Find where the given text appears and provide that cell's center as (x, y) coordinate. 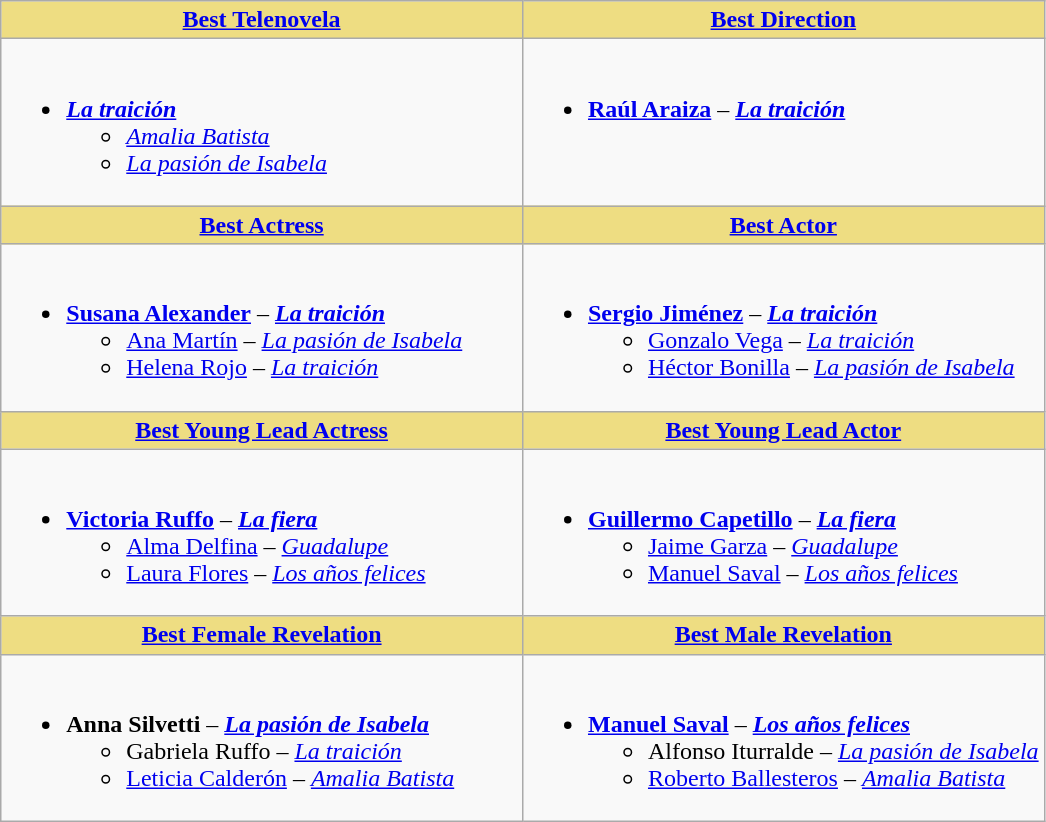
Best Direction (783, 20)
Best Actress (262, 225)
Raúl Araiza – La traición (783, 122)
Best Young Lead Actress (262, 430)
Manuel Saval – Los años felicesAlfonso Iturralde – La pasión de IsabelaRoberto Ballesteros – Amalia Batista (783, 738)
Best Actor (783, 225)
La traiciónAmalia BatistaLa pasión de Isabela (262, 122)
Guillermo Capetillo – La fieraJaime Garza – GuadalupeManuel Saval – Los años felices (783, 532)
Best Young Lead Actor (783, 430)
Best Female Revelation (262, 635)
Susana Alexander – La traiciónAna Martín – La pasión de IsabelaHelena Rojo – La traición (262, 328)
Sergio Jiménez – La traiciónGonzalo Vega – La traiciónHéctor Bonilla – La pasión de Isabela (783, 328)
Best Male Revelation (783, 635)
Victoria Ruffo – La fieraAlma Delfina – GuadalupeLaura Flores – Los años felices (262, 532)
Best Telenovela (262, 20)
Anna Silvetti – La pasión de IsabelaGabriela Ruffo – La traiciónLeticia Calderón – Amalia Batista (262, 738)
